Locate the cell with the specified text and output its (X, Y) center coordinate. 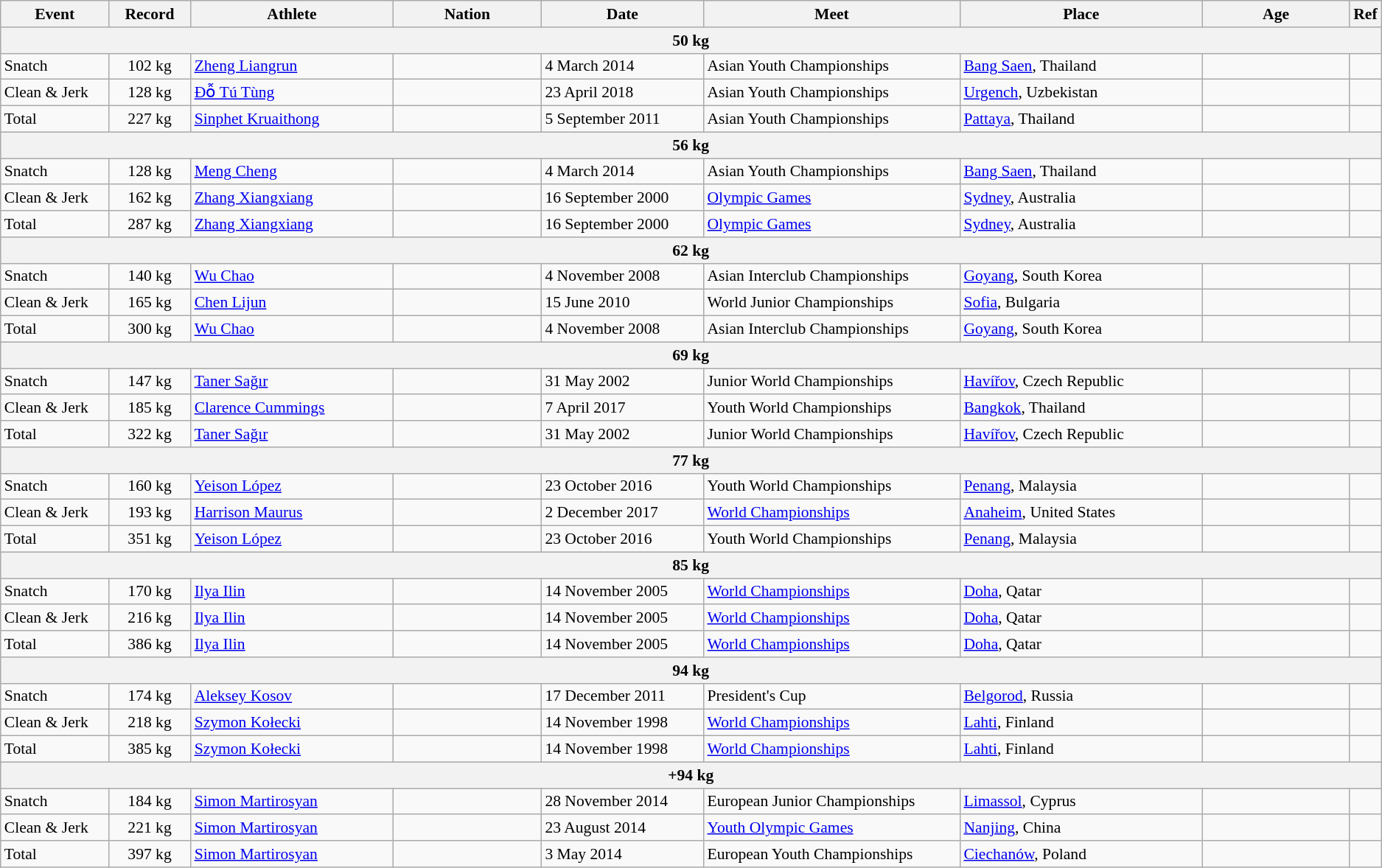
European Junior Championships (831, 802)
World Junior Championships (831, 303)
385 kg (150, 749)
23 April 2018 (622, 93)
Meng Cheng (292, 172)
322 kg (150, 434)
Nanjing, China (1081, 828)
174 kg (150, 696)
Event (55, 14)
Clarence Cummings (292, 408)
European Youth Championships (831, 854)
Belgorod, Russia (1081, 696)
Aleksey Kosov (292, 696)
397 kg (150, 854)
Place (1081, 14)
170 kg (150, 592)
3 May 2014 (622, 854)
Harrison Maurus (292, 513)
5 September 2011 (622, 119)
Sinphet Kruaithong (292, 119)
216 kg (150, 618)
227 kg (150, 119)
Bangkok, Thailand (1081, 408)
160 kg (150, 486)
162 kg (150, 198)
Sofia, Bulgaria (1081, 303)
218 kg (150, 723)
Age (1276, 14)
2 December 2017 (622, 513)
147 kg (150, 382)
President's Cup (831, 696)
Ref (1365, 14)
165 kg (150, 303)
193 kg (150, 513)
69 kg (691, 355)
28 November 2014 (622, 802)
Chen Lijun (292, 303)
Pattaya, Thailand (1081, 119)
Nation (467, 14)
+94 kg (691, 775)
140 kg (150, 276)
Đỗ Tú Tùng (292, 93)
351 kg (150, 539)
85 kg (691, 565)
23 August 2014 (622, 828)
Athlete (292, 14)
Limassol, Cyprus (1081, 802)
Youth Olympic Games (831, 828)
221 kg (150, 828)
94 kg (691, 671)
Anaheim, United States (1081, 513)
287 kg (150, 224)
Record (150, 14)
62 kg (691, 251)
Zheng Liangrun (292, 66)
300 kg (150, 329)
15 June 2010 (622, 303)
Meet (831, 14)
56 kg (691, 145)
102 kg (150, 66)
Date (622, 14)
50 kg (691, 41)
184 kg (150, 802)
185 kg (150, 408)
Ciechanów, Poland (1081, 854)
7 April 2017 (622, 408)
386 kg (150, 644)
Urgench, Uzbekistan (1081, 93)
77 kg (691, 461)
17 December 2011 (622, 696)
